Scan for the cell matching the given text and deliver its (X, Y) coordinate at center. 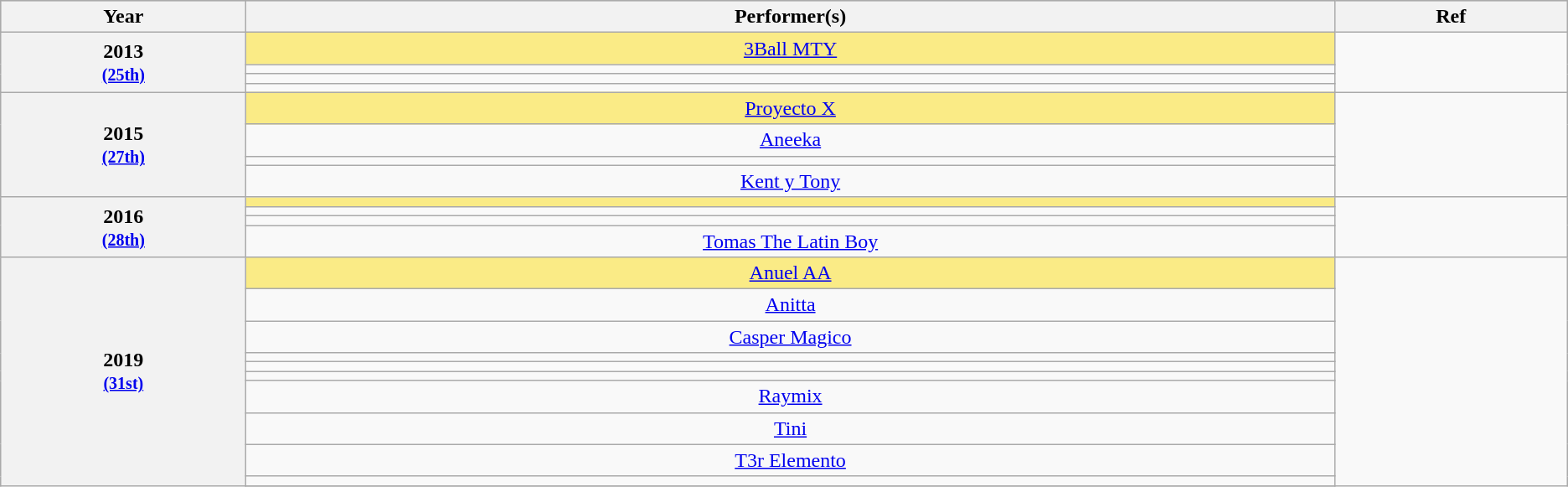
T3r Elemento (791, 460)
2013 (25th) (124, 62)
Raymix (791, 396)
Year (124, 17)
Proyecto X (791, 108)
Anitta (791, 305)
Kent y Tony (791, 181)
2019 (31st) (124, 372)
Ref (1451, 17)
3Ball MTY (791, 49)
2016 (28th) (124, 226)
Casper Magico (791, 337)
Performer(s) (791, 17)
Tomas The Latin Boy (791, 241)
Anuel AA (791, 273)
Tini (791, 428)
Aneeka (791, 140)
2015 (27th) (124, 144)
